For the text-containing cell, return its midpoint in [X, Y] coordinate format. 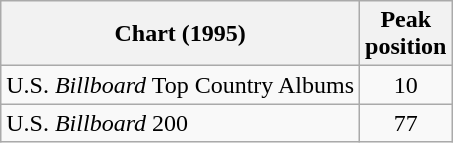
Peakposition [406, 34]
Chart (1995) [180, 34]
77 [406, 123]
U.S. Billboard Top Country Albums [180, 85]
U.S. Billboard 200 [180, 123]
10 [406, 85]
